For the text-containing cell, return its midpoint in (X, Y) coordinate format. 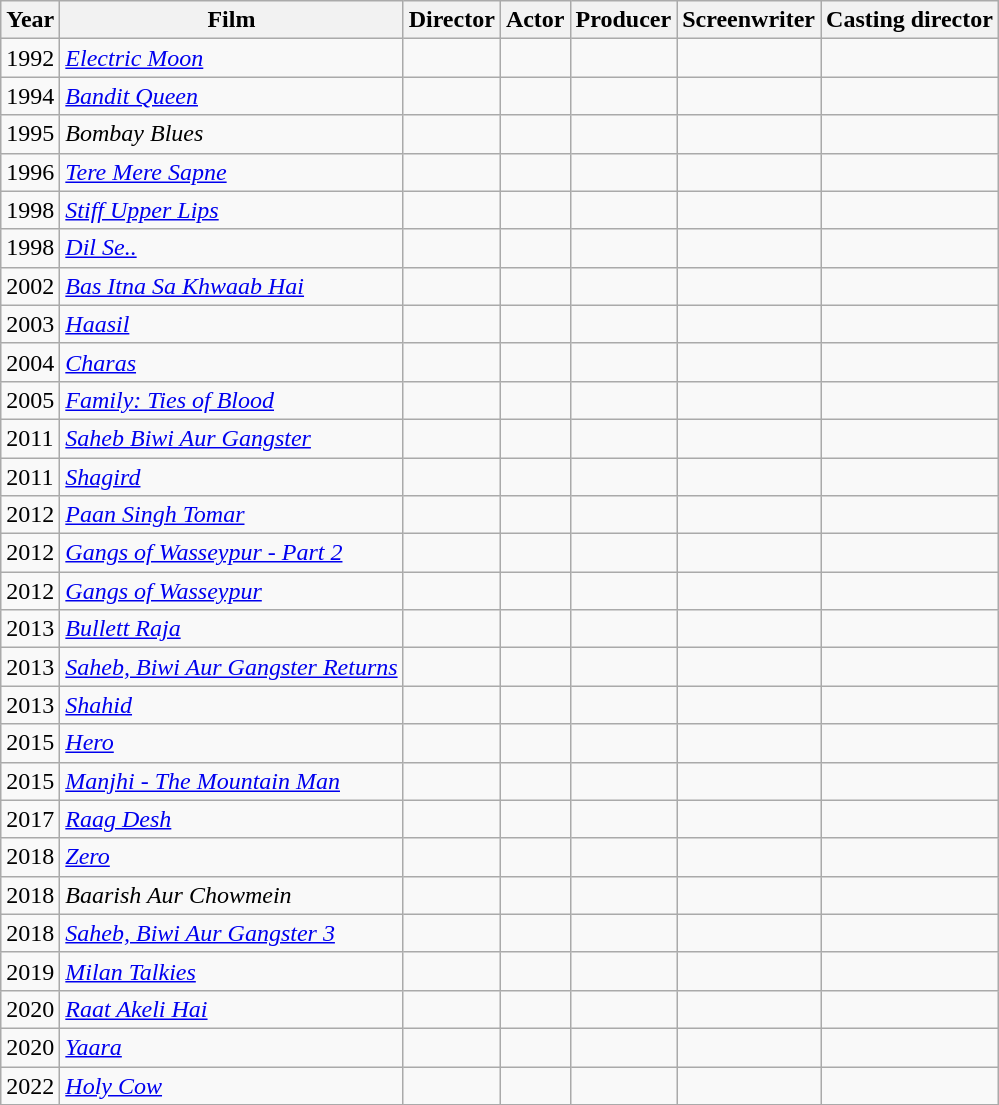
2002 (30, 286)
1995 (30, 134)
Milan Talkies (232, 971)
Gangs of Wasseypur (232, 591)
Bandit Queen (232, 96)
Electric Moon (232, 58)
Actor (535, 20)
Baarish Aur Chowmein (232, 895)
Haasil (232, 324)
Bullett Raja (232, 629)
Charas (232, 362)
2022 (30, 1085)
Screenwriter (749, 20)
2004 (30, 362)
Saheb, Biwi Aur Gangster 3 (232, 933)
Paan Singh Tomar (232, 515)
2005 (30, 400)
Producer (624, 20)
2019 (30, 971)
Gangs of Wasseypur - Part 2 (232, 553)
1996 (30, 172)
Stiff Upper Lips (232, 210)
Bas Itna Sa Khwaab Hai (232, 286)
Yaara (232, 1047)
Zero (232, 857)
Holy Cow (232, 1085)
Family: Ties of Blood (232, 400)
Casting director (910, 20)
Shahid (232, 705)
Director (452, 20)
Saheb Biwi Aur Gangster (232, 438)
Tere Mere Sapne (232, 172)
Hero (232, 743)
1994 (30, 96)
Year (30, 20)
2017 (30, 819)
Raat Akeli Hai (232, 1009)
1992 (30, 58)
Shagird (232, 477)
Saheb, Biwi Aur Gangster Returns (232, 667)
Raag Desh (232, 819)
Dil Se.. (232, 248)
2003 (30, 324)
Bombay Blues (232, 134)
Film (232, 20)
Manjhi - The Mountain Man (232, 781)
